Search for the cell housing the specified text and yield its (x, y) center coordinate. 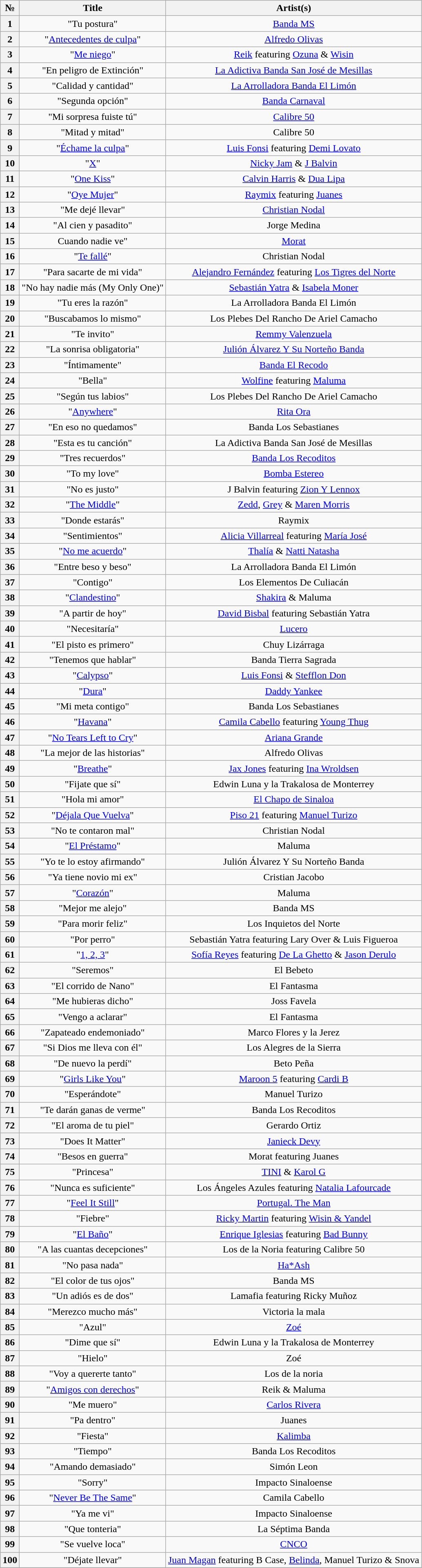
67 (10, 1048)
38 (10, 598)
57 (10, 892)
30 (10, 474)
"En peligro de Extinción" (93, 70)
4 (10, 70)
Alicia Villarreal featuring María José (293, 536)
86 (10, 1343)
Portugal. The Man (293, 1203)
"Does It Matter" (93, 1141)
"Esta es tu canción" (93, 442)
26 (10, 411)
"Seremos" (93, 970)
CNCO (293, 1544)
"Sentimientos" (93, 536)
Jorge Medina (293, 225)
62 (10, 970)
15 (10, 241)
Daddy Yankee (293, 691)
93 (10, 1451)
"Segunda opción" (93, 101)
"To my love" (93, 474)
"Ya tiene novio mi ex" (93, 877)
97 (10, 1513)
"Esperándote" (93, 1094)
"Íntimamente" (93, 365)
Ariana Grande (293, 738)
94 (10, 1467)
"No Tears Left to Cry" (93, 738)
"Me hubieras dicho" (93, 1001)
11 (10, 179)
"Fiesta" (93, 1435)
Raymix featuring Juanes (293, 194)
"Calidad y cantidad" (93, 86)
"El color de tus ojos" (93, 1281)
31 (10, 489)
"Según tus labios" (93, 396)
39 (10, 613)
"Necesitaría" (93, 629)
Los de la noria (293, 1374)
La Séptima Banda (293, 1529)
Los Alegres de la Sierra (293, 1048)
48 (10, 753)
59 (10, 923)
Ricky Martin featuring Wisin & Yandel (293, 1219)
28 (10, 442)
TINI & Karol G (293, 1172)
91 (10, 1420)
Cuando nadie ve" (93, 241)
20 (10, 318)
51 (10, 799)
82 (10, 1281)
80 (10, 1250)
№ (10, 8)
22 (10, 349)
"Azul" (93, 1327)
Reik & Maluma (293, 1389)
"Fiebre" (93, 1219)
"1, 2, 3" (93, 955)
35 (10, 551)
89 (10, 1389)
92 (10, 1435)
Maroon 5 featuring Cardi B (293, 1079)
"No hay nadie más (My Only One)" (93, 287)
Lucero (293, 629)
"No es justo" (93, 489)
David Bisbal featuring Sebastián Yatra (293, 613)
Remmy Valenzuela (293, 334)
"Clandestino" (93, 598)
45 (10, 707)
Calvin Harris & Dua Lipa (293, 179)
"Entre beso y beso" (93, 567)
"Nunca es suficiente" (93, 1188)
23 (10, 365)
66 (10, 1032)
"Mejor me alejo" (93, 908)
Joss Favela (293, 1001)
50 (10, 784)
87 (10, 1358)
71 (10, 1110)
84 (10, 1312)
Janieck Devy (293, 1141)
"Te fallé" (93, 256)
Morat featuring Juanes (293, 1156)
"Antecedentes de culpa" (93, 39)
"No pasa nada" (93, 1265)
"Amando demasiado" (93, 1467)
"Hola mi amor" (93, 799)
90 (10, 1405)
Title (93, 8)
78 (10, 1219)
Piso 21 featuring Manuel Turizo (293, 815)
Lamafia featuring Ricky Muñoz (293, 1296)
"Merezco mucho más" (93, 1312)
8 (10, 132)
"Por perro" (93, 939)
13 (10, 210)
9 (10, 148)
12 (10, 194)
"El Préstamo" (93, 846)
Juan Magan featuring B Case, Belinda, Manuel Turizo & Snova (293, 1560)
"Para sacarte de mi vida" (93, 272)
33 (10, 520)
"Sorry" (93, 1482)
18 (10, 287)
"Si Dios me lleva con él" (93, 1048)
"Me dejé llevar" (93, 210)
"La mejor de las historias" (93, 753)
58 (10, 908)
16 (10, 256)
"El corrido de Nano" (93, 986)
"Tu postura" (93, 24)
"Tiempo" (93, 1451)
Carlos Rivera (293, 1405)
52 (10, 815)
"Déjala Que Vuelva" (93, 815)
Shakira & Maluma (293, 598)
"El aroma de tu piel" (93, 1125)
70 (10, 1094)
"Un adiós es de dos" (93, 1296)
"Déjate llevar" (93, 1560)
"A partir de hoy" (93, 613)
"De nuevo la perdí" (93, 1063)
"One Kiss" (93, 179)
"Tenemos que hablar" (93, 660)
"Feel It Still" (93, 1203)
"No me acuerdo" (93, 551)
Sebastián Yatra featuring Lary Over & Luis Figueroa (293, 939)
Artist(s) (293, 8)
"El Baño" (93, 1234)
"Pa dentro" (93, 1420)
Juanes (293, 1420)
Raymix (293, 520)
40 (10, 629)
Zedd, Grey & Maren Morris (293, 505)
Los Elementos De Culiacán (293, 582)
25 (10, 396)
79 (10, 1234)
42 (10, 660)
17 (10, 272)
"Te darán ganas de verme" (93, 1110)
47 (10, 738)
7 (10, 117)
Camila Cabello (293, 1498)
2 (10, 39)
"Yo te lo estoy afirmando" (93, 861)
Morat (293, 241)
99 (10, 1544)
Banda Carnaval (293, 101)
"Al cien y pasadito" (93, 225)
"Contigo" (93, 582)
63 (10, 986)
"Me niego" (93, 55)
Banda El Recodo (293, 365)
"X" (93, 163)
Thalía & Natti Natasha (293, 551)
Cristian Jacobo (293, 877)
Bomba Estereo (293, 474)
43 (10, 675)
"A las cuantas decepciones" (93, 1250)
Luis Fonsi featuring Demi Lovato (293, 148)
"Havana" (93, 722)
"No te contaron mal" (93, 830)
1 (10, 24)
Los de la Noria featuring Calibre 50 (293, 1250)
10 (10, 163)
J Balvin featuring Zion Y Lennox (293, 489)
55 (10, 861)
6 (10, 101)
"Dime que sí" (93, 1343)
Rita Ora (293, 411)
Jax Jones featuring Ina Wroldsen (293, 769)
36 (10, 567)
75 (10, 1172)
49 (10, 769)
74 (10, 1156)
Kalimba (293, 1435)
"Corazón" (93, 892)
"Que tonteria" (93, 1529)
Sebastián Yatra & Isabela Moner (293, 287)
"Me muero" (93, 1405)
"Anywhere" (93, 411)
65 (10, 1017)
"Girls Like You" (93, 1079)
14 (10, 225)
"Donde estarás" (93, 520)
85 (10, 1327)
Sofía Reyes featuring De La Ghetto & Jason Derulo (293, 955)
53 (10, 830)
"Buscabamos lo mismo" (93, 318)
100 (10, 1560)
"Never Be The Same" (93, 1498)
46 (10, 722)
56 (10, 877)
El Chapo de Sinaloa (293, 799)
69 (10, 1079)
Ha*Ash (293, 1265)
Alejandro Fernández featuring Los Tigres del Norte (293, 272)
"En eso no quedamos" (93, 427)
41 (10, 644)
"Te invito" (93, 334)
Victoria la mala (293, 1312)
Enrique Iglesias featuring Bad Bunny (293, 1234)
77 (10, 1203)
"Mitad y mitad" (93, 132)
81 (10, 1265)
Wolfine featuring Maluma (293, 380)
32 (10, 505)
24 (10, 380)
19 (10, 303)
"Échame la culpa" (93, 148)
"Calypso" (93, 675)
Camila Cabello featuring Young Thug (293, 722)
"Oye Mujer" (93, 194)
"Ya me vi" (93, 1513)
Luis Fonsi & Stefflon Don (293, 675)
Reik featuring Ozuna & Wisin (293, 55)
3 (10, 55)
64 (10, 1001)
68 (10, 1063)
"Vengo a aclarar" (93, 1017)
96 (10, 1498)
"Se vuelve loca" (93, 1544)
Banda Tierra Sagrada (293, 660)
5 (10, 86)
54 (10, 846)
"Fijate que sí" (93, 784)
"Zapateado endemoniado" (93, 1032)
Los Inquietos del Norte (293, 923)
Los Ángeles Azules featuring Natalia Lafourcade (293, 1188)
Nicky Jam & J Balvin (293, 163)
Gerardo Ortiz (293, 1125)
"Tu eres la razón" (93, 303)
60 (10, 939)
"Princesa" (93, 1172)
"Dura" (93, 691)
76 (10, 1188)
44 (10, 691)
"La sonrisa obligatoria" (93, 349)
"Para morir feliz" (93, 923)
37 (10, 582)
88 (10, 1374)
"Tres recuerdos" (93, 458)
"Amigos con derechos" (93, 1389)
72 (10, 1125)
"Voy a quererte tanto" (93, 1374)
"Breathe" (93, 769)
"Mi meta contigo" (93, 707)
"The Middle" (93, 505)
21 (10, 334)
Chuy Lizárraga (293, 644)
29 (10, 458)
"Hielo" (93, 1358)
El Bebeto (293, 970)
"Mi sorpresa fuiste tú" (93, 117)
98 (10, 1529)
95 (10, 1482)
Simón Leon (293, 1467)
"Bella" (93, 380)
61 (10, 955)
73 (10, 1141)
"Besos en guerra" (93, 1156)
27 (10, 427)
83 (10, 1296)
Marco Flores y la Jerez (293, 1032)
34 (10, 536)
"El pisto es primero" (93, 644)
Beto Peña (293, 1063)
Manuel Turizo (293, 1094)
